Determine the (X, Y) coordinate at the center of the cell enclosing the given text.  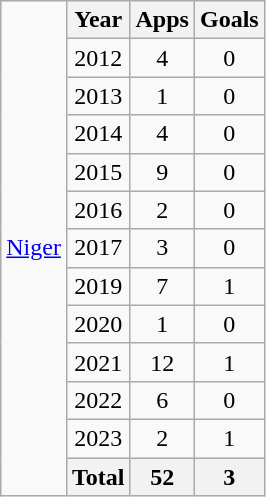
7 (162, 286)
2014 (98, 134)
2012 (98, 58)
Apps (162, 20)
9 (162, 172)
Niger (34, 248)
2019 (98, 286)
2015 (98, 172)
Total (98, 477)
52 (162, 477)
Goals (229, 20)
6 (162, 400)
2023 (98, 438)
2022 (98, 400)
12 (162, 362)
2016 (98, 210)
2021 (98, 362)
2013 (98, 96)
Year (98, 20)
2020 (98, 324)
2017 (98, 248)
